Identify which cell holds the provided text, then report its [X, Y] central coordinate. 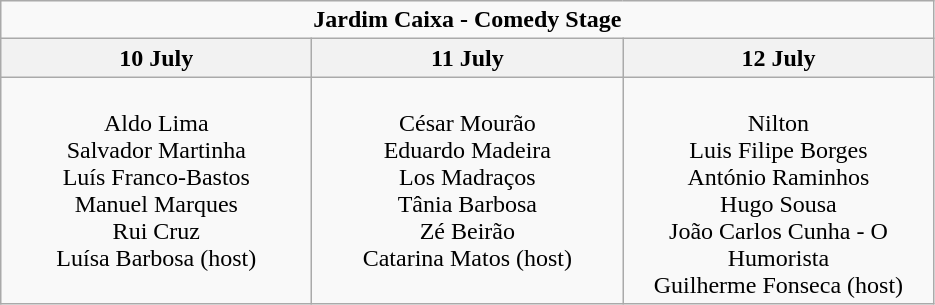
12 July [778, 58]
NiltonLuis Filipe BorgesAntónio RaminhosHugo SousaJoão Carlos Cunha - O HumoristaGuilherme Fonseca (host) [778, 190]
Jardim Caixa - Comedy Stage [468, 20]
10 July [156, 58]
11 July [468, 58]
Aldo LimaSalvador MartinhaLuís Franco-BastosManuel MarquesRui CruzLuísa Barbosa (host) [156, 190]
César MourãoEduardo MadeiraLos MadraçosTânia BarbosaZé BeirãoCatarina Matos (host) [468, 190]
